Provide the (x, y) coordinate of the cell's center where the given text is located.  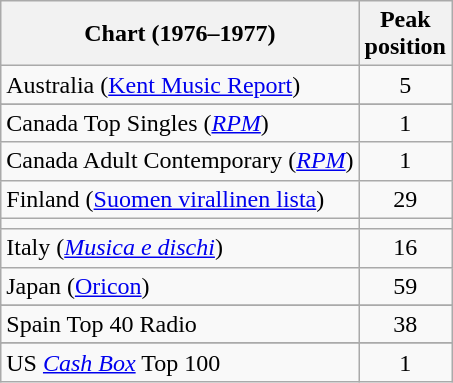
Canada Adult Contemporary (RPM) (180, 161)
Finland (Suomen virallinen lista) (180, 199)
29 (405, 199)
5 (405, 85)
16 (405, 248)
Japan (Oricon) (180, 286)
59 (405, 286)
US Cash Box Top 100 (180, 362)
Chart (1976–1977) (180, 34)
Italy (Musica e dischi) (180, 248)
Spain Top 40 Radio (180, 324)
Peakposition (405, 34)
Australia (Kent Music Report) (180, 85)
38 (405, 324)
Canada Top Singles (RPM) (180, 123)
